Extract the [x, y] coordinate from the center of the cell holding the provided text.  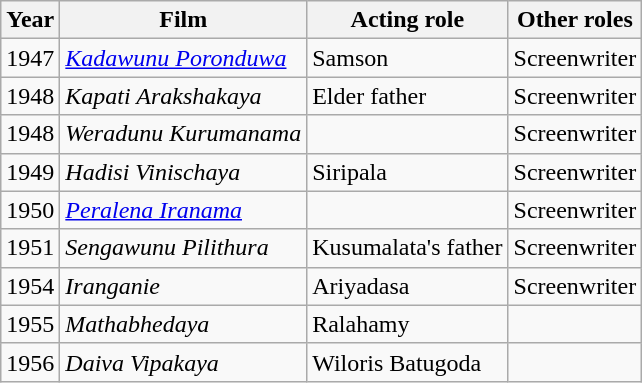
Wiloris Batugoda [408, 362]
Film [184, 20]
Samson [408, 58]
Mathabhedaya [184, 324]
Daiva Vipakaya [184, 362]
1947 [30, 58]
Kapati Arakshakaya [184, 96]
Kadawunu Poronduwa [184, 58]
1950 [30, 210]
Ralahamy [408, 324]
Elder father [408, 96]
Siripala [408, 172]
Year [30, 20]
Peralena Iranama [184, 210]
Kusumalata's father [408, 248]
Weradunu Kurumanama [184, 134]
1949 [30, 172]
Ariyadasa [408, 286]
Sengawunu Pilithura [184, 248]
1951 [30, 248]
Hadisi Vinischaya [184, 172]
Iranganie [184, 286]
1954 [30, 286]
1956 [30, 362]
Acting role [408, 20]
Other roles [575, 20]
1955 [30, 324]
